Determine the (x, y) coordinate at the center of the cell enclosing the given text.  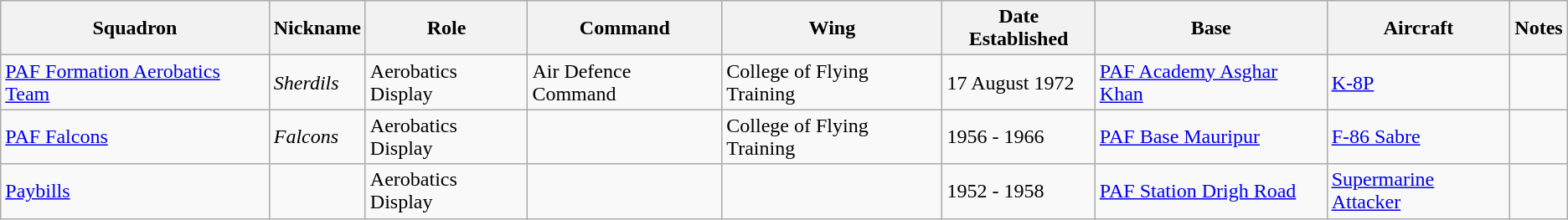
Paybills (136, 191)
Aircraft (1419, 28)
Command (625, 28)
1952 - 1958 (1019, 191)
PAF Base Mauripur (1211, 137)
Notes (1539, 28)
1956 - 1966 (1019, 137)
PAF Station Drigh Road (1211, 191)
PAF Formation Aerobatics Team (136, 82)
Base (1211, 28)
Role (446, 28)
K-8P (1419, 82)
Air Defence Command (625, 82)
F-86 Sabre (1419, 137)
Supermarine Attacker (1419, 191)
Wing (833, 28)
Sherdils (317, 82)
Date Established (1019, 28)
PAF Academy Asghar Khan (1211, 82)
17 August 1972 (1019, 82)
Squadron (136, 28)
Nickname (317, 28)
Falcons (317, 137)
PAF Falcons (136, 137)
